Provide the (X, Y) coordinate of the cell's center where the given text is located.  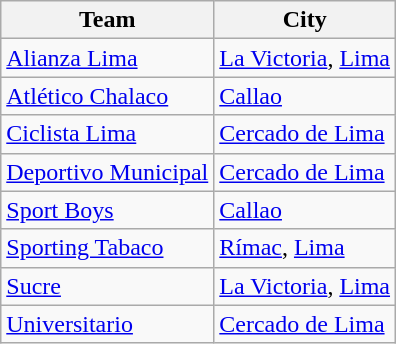
Universitario (108, 324)
Alianza Lima (108, 58)
Deportivo Municipal (108, 172)
Ciclista Lima (108, 134)
Sport Boys (108, 210)
Team (108, 20)
Sucre (108, 286)
Rímac, Lima (305, 248)
Atlético Chalaco (108, 96)
Sporting Tabaco (108, 248)
City (305, 20)
